Find where the given text appears and provide that cell's center as [x, y] coordinate. 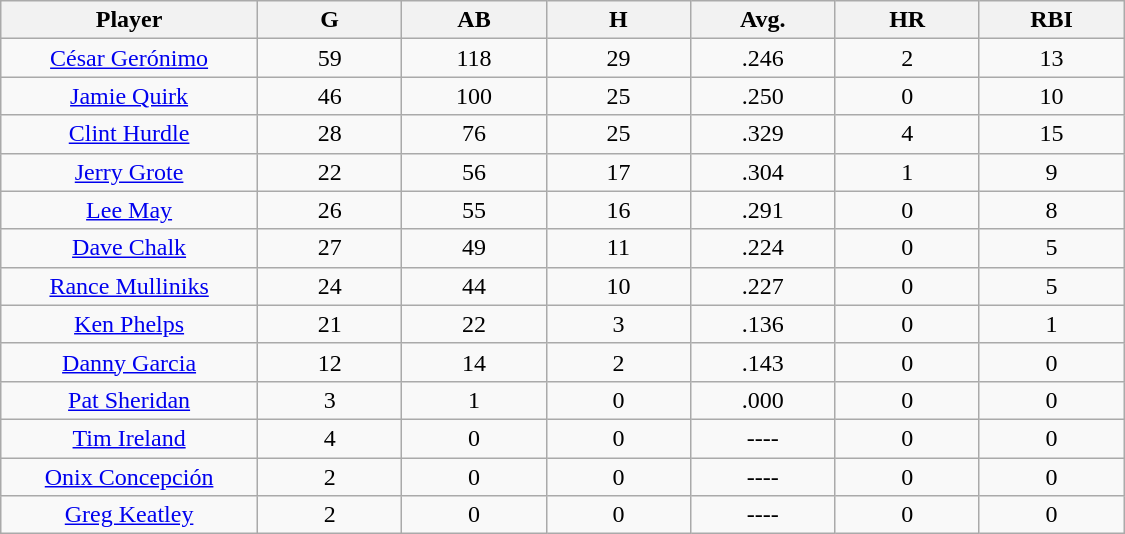
AB [474, 20]
9 [1052, 172]
55 [474, 210]
HR [907, 20]
G [329, 20]
24 [329, 286]
.246 [763, 58]
26 [329, 210]
Rance Mulliniks [130, 286]
46 [329, 96]
28 [329, 134]
.143 [763, 362]
.250 [763, 96]
Greg Keatley [130, 515]
17 [618, 172]
56 [474, 172]
15 [1052, 134]
.136 [763, 324]
21 [329, 324]
Tim Ireland [130, 438]
Clint Hurdle [130, 134]
.304 [763, 172]
Player [130, 20]
76 [474, 134]
49 [474, 248]
Dave Chalk [130, 248]
16 [618, 210]
.291 [763, 210]
11 [618, 248]
.227 [763, 286]
.000 [763, 400]
27 [329, 248]
Lee May [130, 210]
59 [329, 58]
13 [1052, 58]
44 [474, 286]
Ken Phelps [130, 324]
.224 [763, 248]
H [618, 20]
Pat Sheridan [130, 400]
118 [474, 58]
12 [329, 362]
RBI [1052, 20]
Onix Concepción [130, 477]
Danny Garcia [130, 362]
Avg. [763, 20]
14 [474, 362]
.329 [763, 134]
100 [474, 96]
César Gerónimo [130, 58]
Jamie Quirk [130, 96]
29 [618, 58]
8 [1052, 210]
Jerry Grote [130, 172]
